Search for the cell housing the specified text and yield its (x, y) center coordinate. 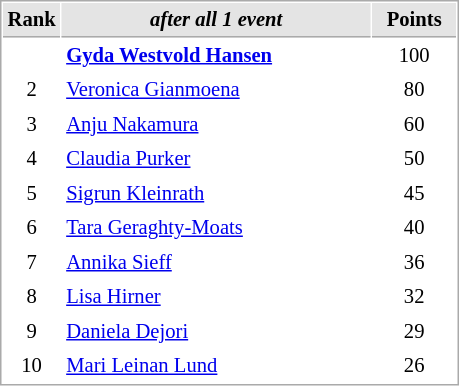
100 (414, 56)
Points (414, 20)
29 (414, 332)
Mari Leinan Lund (216, 366)
10 (32, 366)
Lisa Hirner (216, 296)
2 (32, 90)
Anju Nakamura (216, 124)
3 (32, 124)
36 (414, 262)
7 (32, 262)
Rank (32, 20)
26 (414, 366)
Daniela Dejori (216, 332)
40 (414, 228)
9 (32, 332)
Tara Geraghty-Moats (216, 228)
Annika Sieff (216, 262)
after all 1 event (216, 20)
60 (414, 124)
Gyda Westvold Hansen (216, 56)
4 (32, 158)
Veronica Gianmoena (216, 90)
80 (414, 90)
Sigrun Kleinrath (216, 194)
Claudia Purker (216, 158)
8 (32, 296)
5 (32, 194)
32 (414, 296)
45 (414, 194)
50 (414, 158)
6 (32, 228)
